Search for the cell housing the specified text and yield its (X, Y) center coordinate. 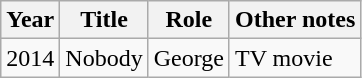
2014 (30, 58)
Role (188, 20)
TV movie (294, 58)
George (188, 58)
Other notes (294, 20)
Title (104, 20)
Nobody (104, 58)
Year (30, 20)
